Return [x, y] of the center of cell containing provided text 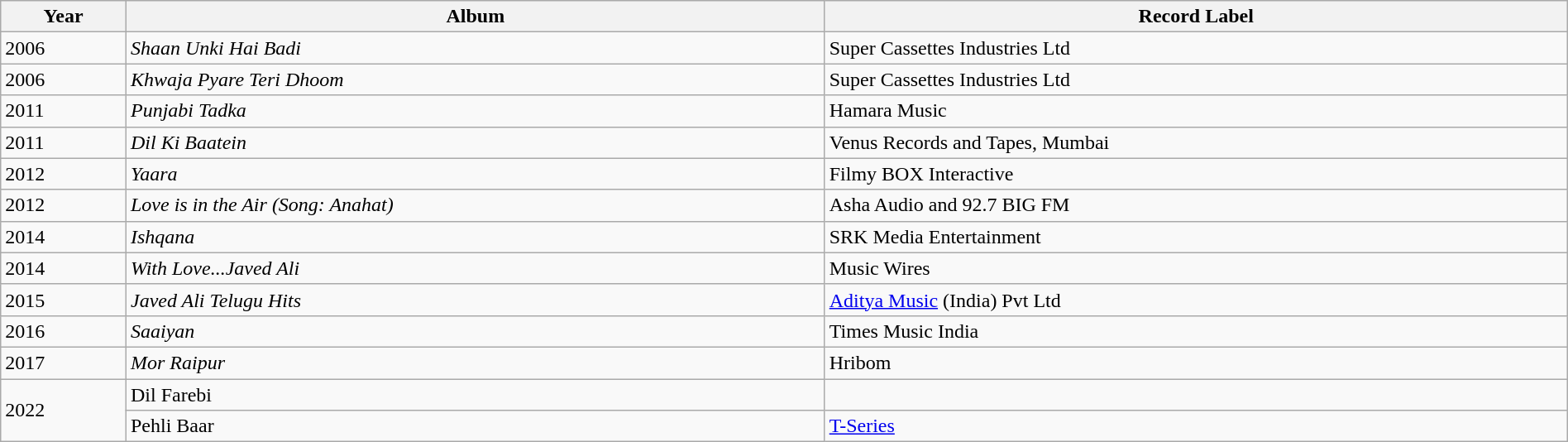
Filmy BOX Interactive [1196, 174]
Ishqana [475, 237]
Year [64, 17]
2017 [64, 363]
Asha Audio and 92.7 BIG FM [1196, 205]
With Love...Javed Ali [475, 268]
Aditya Music (India) Pvt Ltd [1196, 300]
SRK Media Entertainment [1196, 237]
Record Label [1196, 17]
Javed Ali Telugu Hits [475, 300]
Saaiyan [475, 331]
Venus Records and Tapes, Mumbai [1196, 142]
Khwaja Pyare Teri Dhoom [475, 79]
Pehli Baar [475, 426]
Yaara [475, 174]
Dil Ki Baatein [475, 142]
T-Series [1196, 426]
Mor Raipur [475, 363]
2015 [64, 300]
Love is in the Air (Song: Anahat) [475, 205]
Music Wires [1196, 268]
Times Music India [1196, 331]
Dil Farebi [475, 395]
Hamara Music [1196, 111]
Hribom [1196, 363]
2016 [64, 331]
Shaan Unki Hai Badi [475, 48]
2022 [64, 411]
Punjabi Tadka [475, 111]
Album [475, 17]
